Capture the cell that displays the provided text and extract its (X, Y) central coordinate. 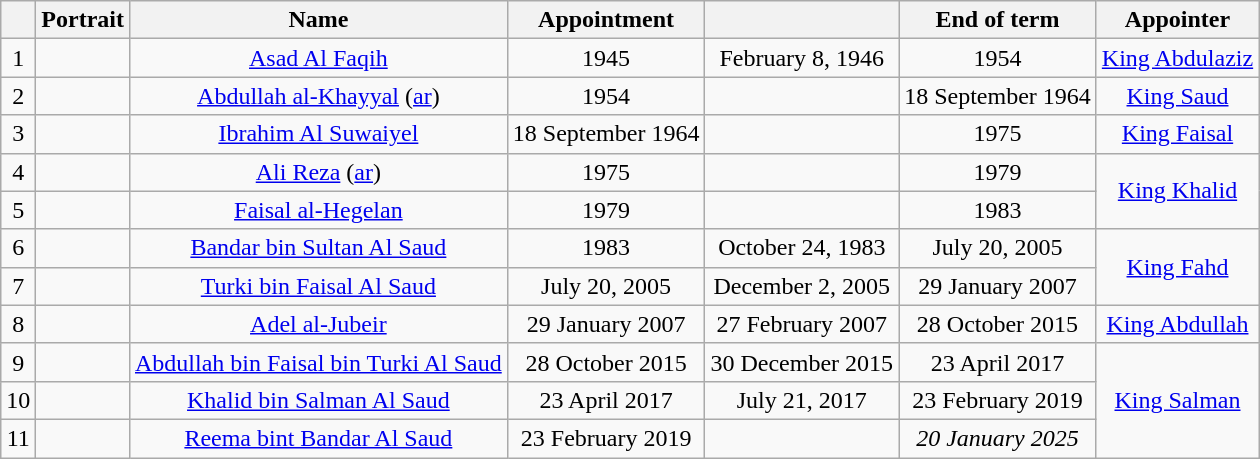
6 (18, 248)
October 24, 1983 (802, 248)
King Khalid (1177, 191)
11 (18, 438)
Appointment (606, 20)
7 (18, 286)
Adel al-Jubeir (318, 324)
Appointer (1177, 20)
King Faisal (1177, 134)
King Abdullah (1177, 324)
Khalid bin Salman Al Saud (318, 400)
9 (18, 362)
2 (18, 96)
30 December 2015 (802, 362)
5 (18, 210)
Faisal al-Hegelan (318, 210)
Abdullah al-Khayyal (ar) (318, 96)
Turki bin Faisal Al Saud (318, 286)
Portrait (83, 20)
Abdullah bin Faisal bin Turki Al Saud (318, 362)
20 January 2025 (998, 438)
1945 (606, 58)
End of term (998, 20)
3 (18, 134)
February 8, 1946 (802, 58)
December 2, 2005 (802, 286)
27 February 2007 (802, 324)
King Abdulaziz (1177, 58)
July 21, 2017 (802, 400)
King Salman (1177, 400)
Reema bint Bandar Al Saud (318, 438)
King Fahd (1177, 267)
King Saud (1177, 96)
8 (18, 324)
Bandar bin Sultan Al Saud (318, 248)
4 (18, 172)
Ibrahim Al Suwaiyel (318, 134)
1 (18, 58)
Name (318, 20)
10 (18, 400)
Asad Al Faqih (318, 58)
Ali Reza (ar) (318, 172)
